Pinpoint the cell where the given text exists, returning its (X, Y) midpoint coordinate. 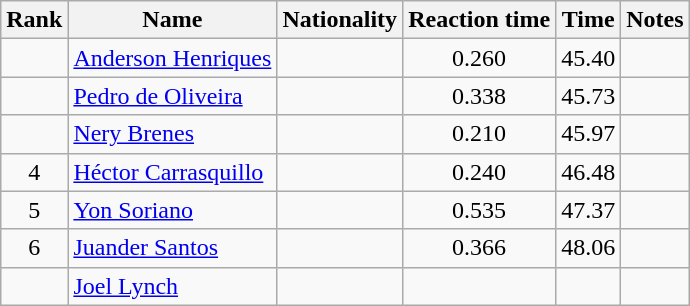
Notes (655, 20)
Reaction time (480, 20)
0.210 (480, 134)
5 (34, 210)
Pedro de Oliveira (172, 96)
45.73 (588, 96)
Yon Soriano (172, 210)
45.97 (588, 134)
Nationality (340, 20)
Juander Santos (172, 248)
47.37 (588, 210)
Nery Brenes (172, 134)
Name (172, 20)
4 (34, 172)
45.40 (588, 58)
48.06 (588, 248)
Rank (34, 20)
Joel Lynch (172, 286)
0.366 (480, 248)
Anderson Henriques (172, 58)
46.48 (588, 172)
0.260 (480, 58)
Time (588, 20)
0.240 (480, 172)
0.535 (480, 210)
0.338 (480, 96)
Héctor Carrasquillo (172, 172)
6 (34, 248)
